Determine the [X, Y] coordinate at the center of the cell enclosing the given text.  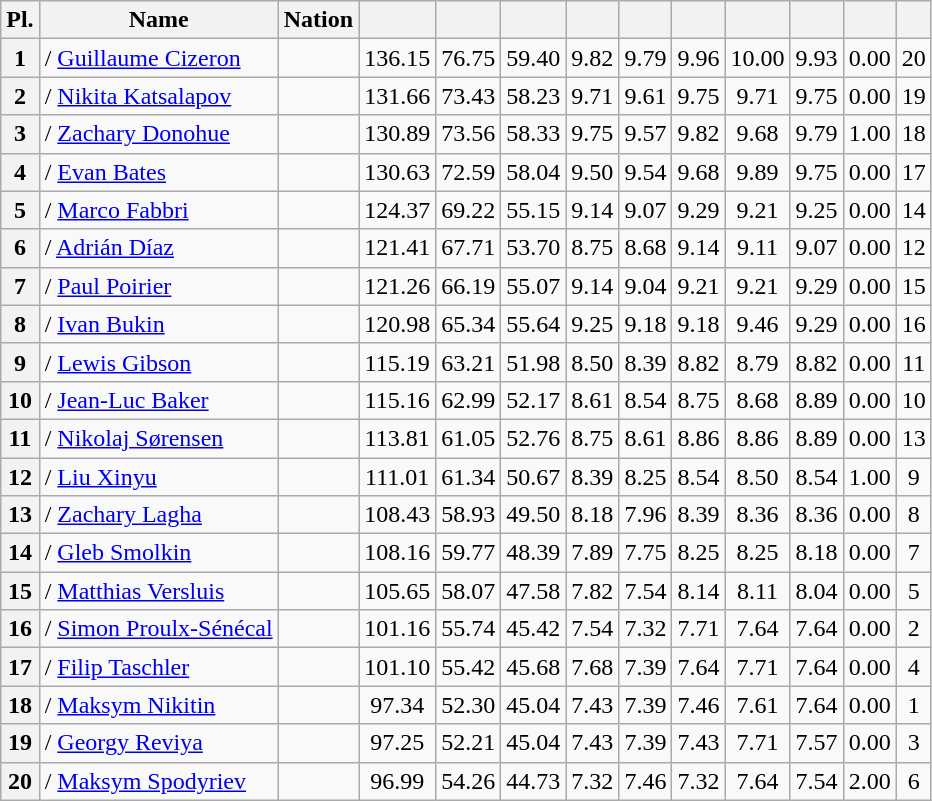
130.89 [398, 134]
/ Gleb Smolkin [158, 553]
9.11 [758, 248]
108.16 [398, 553]
/ Ivan Bukin [158, 324]
7.96 [646, 515]
59.40 [534, 58]
/ Maksym Spodyriev [158, 781]
96.99 [398, 781]
/ Liu Xinyu [158, 477]
/ Guillaume Cizeron [158, 58]
72.59 [468, 172]
55.15 [534, 210]
108.43 [398, 515]
9.93 [816, 58]
66.19 [468, 286]
/ Zachary Lagha [158, 515]
8.11 [758, 591]
53.70 [534, 248]
/ Jean-Luc Baker [158, 400]
121.26 [398, 286]
59.77 [468, 553]
58.07 [468, 591]
130.63 [398, 172]
/ Nikolaj Sørensen [158, 438]
62.99 [468, 400]
124.37 [398, 210]
Nation [318, 20]
7.75 [646, 553]
2.00 [870, 781]
8.79 [758, 362]
/ Matthias Versluis [158, 591]
9.04 [646, 286]
10.00 [758, 58]
9.57 [646, 134]
65.34 [468, 324]
8.14 [698, 591]
9.54 [646, 172]
121.41 [398, 248]
55.64 [534, 324]
76.75 [468, 58]
55.74 [468, 629]
9.50 [592, 172]
44.73 [534, 781]
9.61 [646, 96]
52.30 [468, 705]
/ Paul Poirier [158, 286]
7.61 [758, 705]
8.04 [816, 591]
/ Maksym Nikitin [158, 705]
58.04 [534, 172]
/ Nikita Katsalapov [158, 96]
101.10 [398, 667]
115.19 [398, 362]
7.82 [592, 591]
113.81 [398, 438]
136.15 [398, 58]
55.07 [534, 286]
/ Zachary Donohue [158, 134]
47.58 [534, 591]
9.96 [698, 58]
120.98 [398, 324]
9.89 [758, 172]
7.68 [592, 667]
52.76 [534, 438]
105.65 [398, 591]
/ Simon Proulx-Sénécal [158, 629]
/ Marco Fabbri [158, 210]
9.46 [758, 324]
50.67 [534, 477]
7.57 [816, 743]
52.17 [534, 400]
73.56 [468, 134]
/ Georgy Reviya [158, 743]
69.22 [468, 210]
111.01 [398, 477]
45.42 [534, 629]
61.05 [468, 438]
Pl. [20, 20]
54.26 [468, 781]
/ Adrián Díaz [158, 248]
115.16 [398, 400]
67.71 [468, 248]
58.33 [534, 134]
97.34 [398, 705]
52.21 [468, 743]
51.98 [534, 362]
58.23 [534, 96]
/ Filip Taschler [158, 667]
45.68 [534, 667]
73.43 [468, 96]
/ Lewis Gibson [158, 362]
/ Evan Bates [158, 172]
101.16 [398, 629]
131.66 [398, 96]
97.25 [398, 743]
48.39 [534, 553]
7.89 [592, 553]
58.93 [468, 515]
63.21 [468, 362]
Name [158, 20]
61.34 [468, 477]
49.50 [534, 515]
55.42 [468, 667]
